From the cell containing the given text, extract its center point as [X, Y] coordinate. 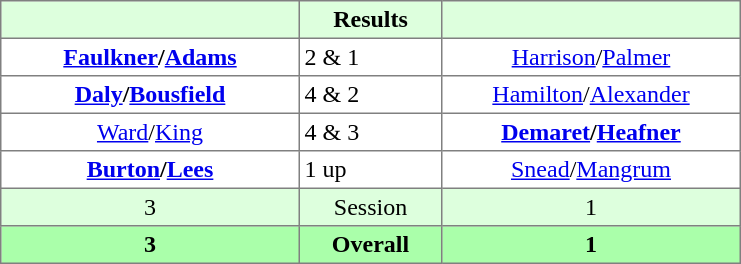
4 & 2 [370, 95]
Snead/Mangrum [591, 170]
Daly/Bousfield [150, 95]
1 up [370, 170]
Burton/Lees [150, 170]
Results [370, 20]
2 & 1 [370, 57]
Harrison/Palmer [591, 57]
Session [370, 207]
4 & 3 [370, 132]
Faulkner/Adams [150, 57]
Hamilton/Alexander [591, 95]
Demaret/Heafner [591, 132]
Overall [370, 245]
Ward/King [150, 132]
